Capture the cell that displays the provided text and extract its [x, y] central coordinate. 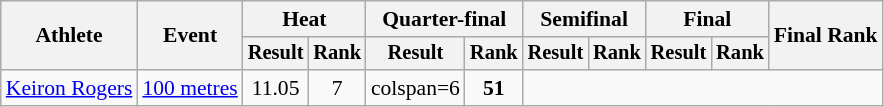
11.05 [276, 88]
7 [337, 88]
100 metres [190, 88]
51 [494, 88]
Athlete [70, 36]
Event [190, 36]
Keiron Rogers [70, 88]
Final Rank [826, 36]
Final [708, 19]
Quarter-final [444, 19]
Semifinal [584, 19]
Heat [304, 19]
colspan=6 [416, 88]
